Extract the (X, Y) coordinate from the center of the cell holding the provided text.  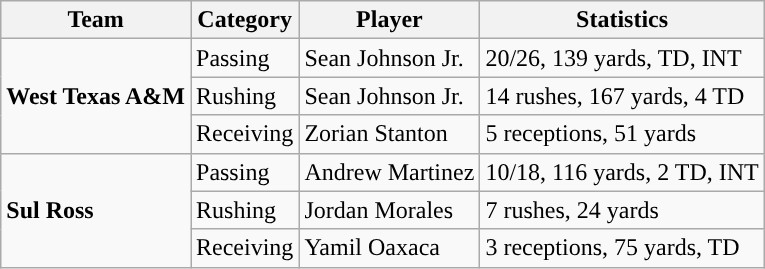
5 receptions, 51 yards (622, 134)
Sul Ross (96, 210)
Andrew Martinez (390, 172)
10/18, 116 yards, 2 TD, INT (622, 172)
3 receptions, 75 yards, TD (622, 248)
14 rushes, 167 yards, 4 TD (622, 96)
West Texas A&M (96, 96)
Statistics (622, 20)
Jordan Morales (390, 210)
Player (390, 20)
Zorian Stanton (390, 134)
Category (244, 20)
20/26, 139 yards, TD, INT (622, 58)
Yamil Oaxaca (390, 248)
7 rushes, 24 yards (622, 210)
Team (96, 20)
